Return the (X, Y) coordinate for the center point of the cell that contains the specified text.  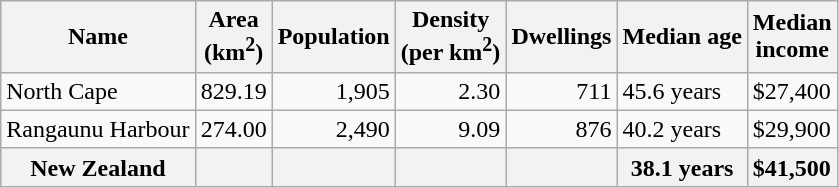
876 (562, 129)
40.2 years (682, 129)
$27,400 (792, 91)
1,905 (334, 91)
Name (98, 37)
38.1 years (682, 167)
North Cape (98, 91)
Rangaunu Harbour (98, 129)
$41,500 (792, 167)
$29,900 (792, 129)
274.00 (234, 129)
45.6 years (682, 91)
Dwellings (562, 37)
Median age (682, 37)
2,490 (334, 129)
9.09 (450, 129)
New Zealand (98, 167)
2.30 (450, 91)
Density(per km2) (450, 37)
Area(km2) (234, 37)
Medianincome (792, 37)
711 (562, 91)
Population (334, 37)
829.19 (234, 91)
